Return (X, Y) of the center of cell containing provided text 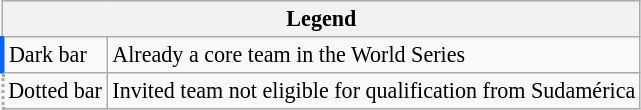
Legend (321, 18)
Invited team not eligible for qualification from Sudamérica (374, 90)
Already a core team in the World Series (374, 54)
Dark bar (54, 54)
Dotted bar (54, 90)
